Pinpoint the cell where the given text exists, returning its (x, y) midpoint coordinate. 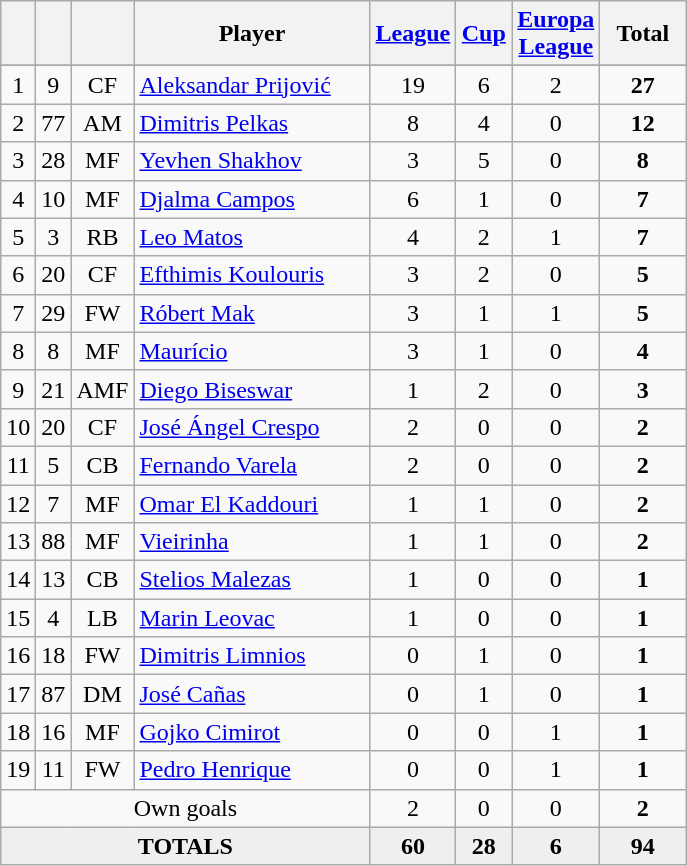
21 (54, 389)
League (413, 34)
Leo Matos (252, 237)
Yevhen Shakhov (252, 161)
Cup (484, 34)
Vieirinha (252, 542)
José Ángel Crespo (252, 427)
Marin Leovac (252, 618)
Aleksandar Prijović (252, 85)
88 (54, 542)
15 (18, 618)
29 (54, 313)
DM (102, 694)
José Cañas (252, 694)
87 (54, 694)
17 (18, 694)
Stelios Malezas (252, 580)
TOTALS (186, 846)
LB (102, 618)
Efthimis Koulouris (252, 275)
Europa League (556, 34)
Player (252, 34)
Fernando Varela (252, 465)
Djalma Campos (252, 199)
Omar El Kaddouri (252, 503)
Diego Biseswar (252, 389)
Dimitris Pelkas (252, 123)
94 (643, 846)
AM (102, 123)
AMF (102, 389)
RB (102, 237)
Dimitris Limnios (252, 656)
Róbert Mak (252, 313)
14 (18, 580)
Gojko Cimirot (252, 732)
77 (54, 123)
Maurício (252, 351)
60 (413, 846)
Own goals (186, 808)
Pedro Henrique (252, 770)
27 (643, 85)
Total (643, 34)
